Identify which cell holds the provided text, then report its [x, y] central coordinate. 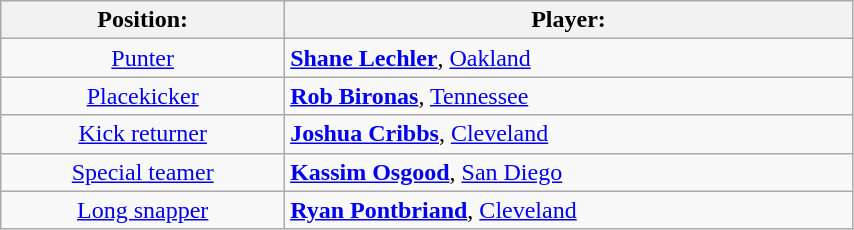
Punter [143, 58]
Position: [143, 20]
Shane Lechler, Oakland [569, 58]
Joshua Cribbs, Cleveland [569, 134]
Rob Bironas, Tennessee [569, 96]
Ryan Pontbriand, Cleveland [569, 210]
Special teamer [143, 172]
Kick returner [143, 134]
Player: [569, 20]
Kassim Osgood, San Diego [569, 172]
Long snapper [143, 210]
Placekicker [143, 96]
